Output the (X, Y) coordinate of the center of the cell containing the given text.  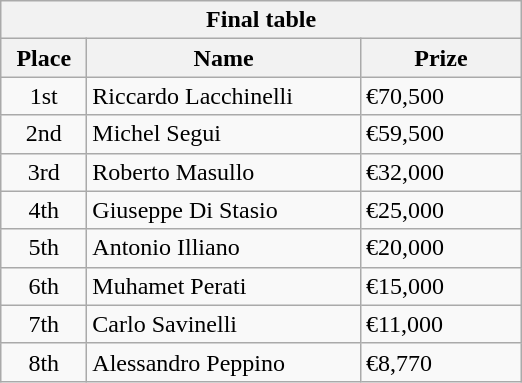
2nd (44, 134)
6th (44, 286)
Michel Segui (224, 134)
1st (44, 96)
€20,000 (440, 248)
Prize (440, 58)
€32,000 (440, 172)
Alessandro Peppino (224, 362)
Final table (262, 20)
7th (44, 324)
Place (44, 58)
Carlo Savinelli (224, 324)
€70,500 (440, 96)
Roberto Masullo (224, 172)
3rd (44, 172)
Antonio Illiano (224, 248)
€8,770 (440, 362)
€11,000 (440, 324)
€25,000 (440, 210)
€15,000 (440, 286)
€59,500 (440, 134)
8th (44, 362)
Riccardo Lacchinelli (224, 96)
4th (44, 210)
Giuseppe Di Stasio (224, 210)
Name (224, 58)
Muhamet Perati (224, 286)
5th (44, 248)
